Extract the (X, Y) coordinate from the center of the cell holding the provided text.  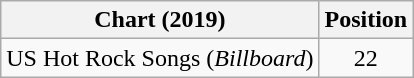
22 (366, 58)
Position (366, 20)
US Hot Rock Songs (Billboard) (160, 58)
Chart (2019) (160, 20)
